Determine the (x, y) coordinate at the center of the cell enclosing the given text.  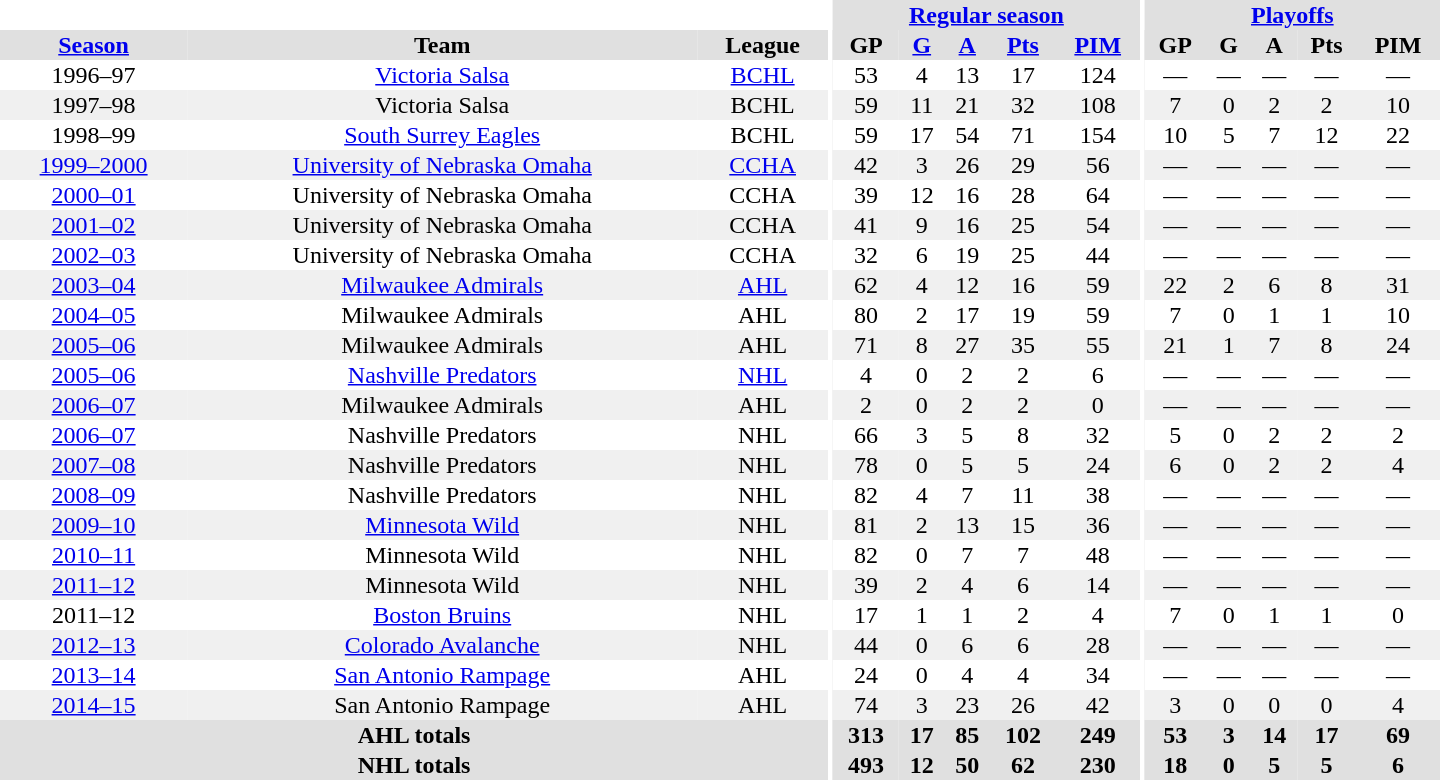
1998–99 (94, 135)
Regular season (986, 15)
35 (1023, 345)
41 (866, 225)
48 (1098, 555)
South Surrey Eagles (442, 135)
2010–11 (94, 555)
74 (866, 705)
27 (968, 345)
2014–15 (94, 705)
2008–09 (94, 495)
108 (1098, 105)
1996–97 (94, 75)
15 (1023, 525)
64 (1098, 195)
2001–02 (94, 225)
31 (1398, 285)
69 (1398, 735)
80 (866, 315)
Playoffs (1292, 15)
313 (866, 735)
78 (866, 465)
9 (922, 225)
Season (94, 45)
56 (1098, 165)
2003–04 (94, 285)
2002–03 (94, 255)
50 (968, 765)
2009–10 (94, 525)
124 (1098, 75)
1997–98 (94, 105)
18 (1176, 765)
League (762, 45)
249 (1098, 735)
55 (1098, 345)
230 (1098, 765)
493 (866, 765)
34 (1098, 675)
2013–14 (94, 675)
Team (442, 45)
2007–08 (94, 465)
AHL totals (414, 735)
29 (1023, 165)
Colorado Avalanche (442, 645)
36 (1098, 525)
NHL totals (414, 765)
Boston Bruins (442, 615)
85 (968, 735)
81 (866, 525)
2000–01 (94, 195)
154 (1098, 135)
2012–13 (94, 645)
23 (968, 705)
2004–05 (94, 315)
1999–2000 (94, 165)
102 (1023, 735)
66 (866, 435)
38 (1098, 495)
